Detect which cell encompasses the target text, then output its [x, y] center coordinate. 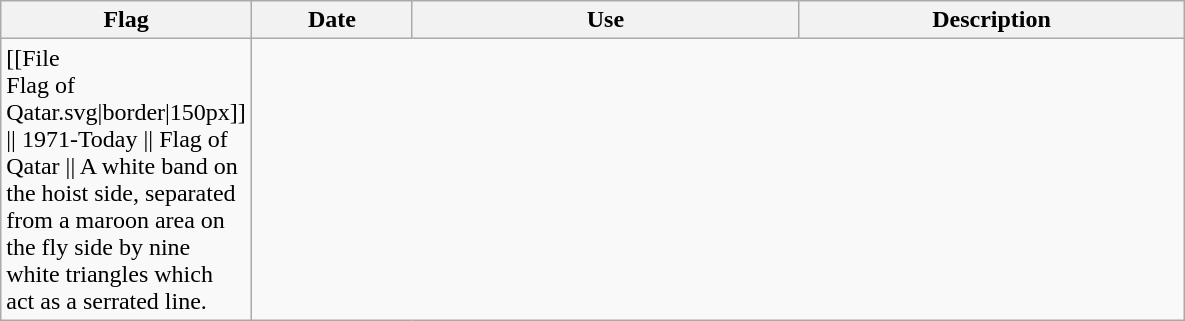
Flag [126, 20]
Description [991, 20]
Date [332, 20]
Use [605, 20]
